Detect which cell encompasses the target text, then output its (X, Y) center coordinate. 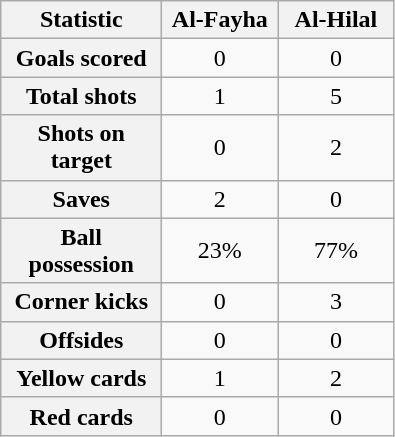
Offsides (82, 340)
77% (336, 250)
5 (336, 96)
Yellow cards (82, 378)
Shots on target (82, 148)
Red cards (82, 416)
23% (220, 250)
Al-Fayha (220, 20)
Ball possession (82, 250)
Total shots (82, 96)
Al-Hilal (336, 20)
Statistic (82, 20)
Saves (82, 199)
Corner kicks (82, 302)
Goals scored (82, 58)
3 (336, 302)
